For the text-containing cell, return its midpoint in [x, y] coordinate format. 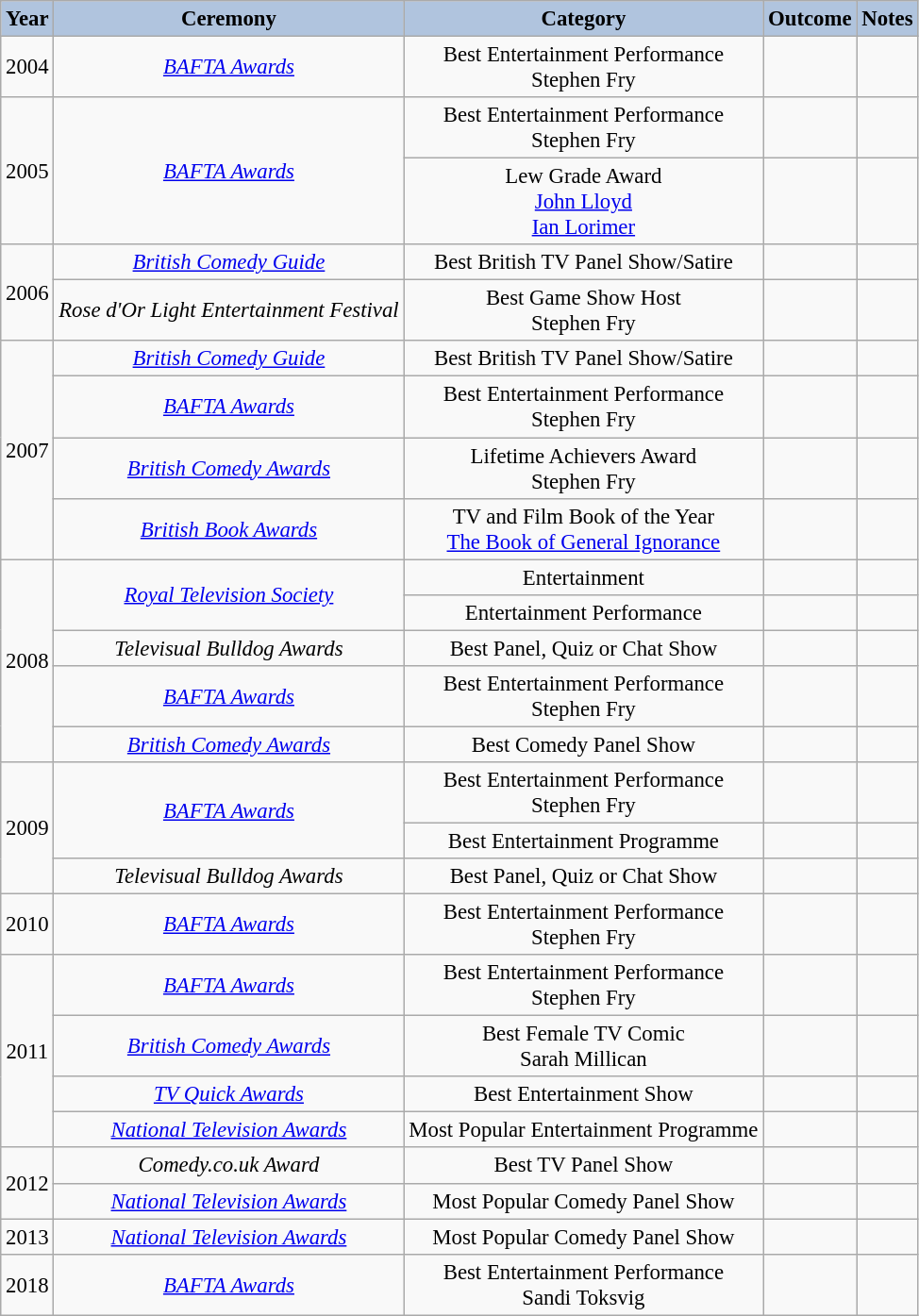
2018 [27, 1285]
Best Female TV Comic Sarah Millican [583, 1047]
2011 [27, 1051]
Entertainment Performance [583, 612]
2008 [27, 660]
Year [27, 19]
Ceremony [228, 19]
2010 [27, 925]
Category [583, 19]
2012 [27, 1183]
2009 [27, 828]
Best Entertainment PerformanceSandi Toksvig [583, 1285]
Best Comedy Panel Show [583, 744]
Best TV Panel Show [583, 1166]
2013 [27, 1237]
Comedy.co.uk Award [228, 1166]
2004 [27, 68]
Best Game Show Host Stephen Fry [583, 311]
Rose d'Or Light Entertainment Festival [228, 311]
2005 [27, 171]
Most Popular Entertainment Programme [583, 1130]
Notes [887, 19]
Outcome [810, 19]
Entertainment [583, 577]
TV Quick Awards [228, 1094]
2006 [27, 292]
Best Entertainment Programme [583, 841]
2007 [27, 451]
Lew Grade Award John Lloyd Ian Lorimer [583, 202]
TV and Film Book of the Year The Book of General Ignorance [583, 528]
British Book Awards [228, 528]
Best Entertainment Show [583, 1094]
Royal Television Society [228, 594]
Lifetime Achievers Award Stephen Fry [583, 468]
